Extract the [x, y] coordinate from the center of the cell holding the provided text.  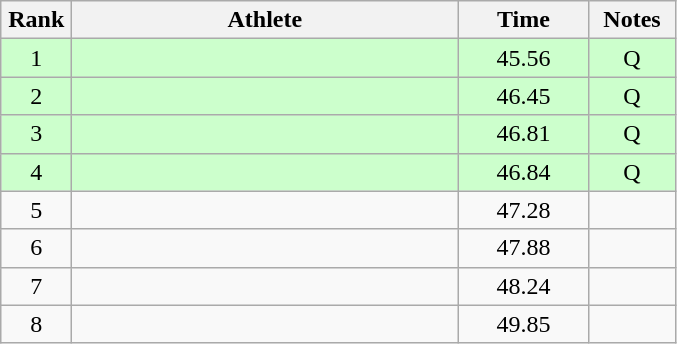
49.85 [524, 324]
47.88 [524, 248]
45.56 [524, 58]
6 [36, 248]
47.28 [524, 210]
Notes [632, 20]
8 [36, 324]
1 [36, 58]
Time [524, 20]
48.24 [524, 286]
46.81 [524, 134]
4 [36, 172]
3 [36, 134]
Rank [36, 20]
46.45 [524, 96]
Athlete [265, 20]
5 [36, 210]
46.84 [524, 172]
7 [36, 286]
2 [36, 96]
